Capture the cell that displays the provided text and extract its [X, Y] central coordinate. 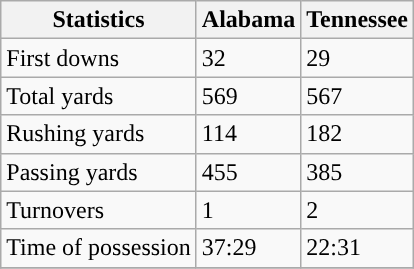
First downs [99, 58]
29 [358, 58]
Passing yards [99, 172]
182 [358, 134]
32 [248, 58]
Statistics [99, 20]
114 [248, 134]
Tennessee [358, 20]
37:29 [248, 248]
Turnovers [99, 210]
569 [248, 96]
22:31 [358, 248]
455 [248, 172]
Total yards [99, 96]
567 [358, 96]
Time of possession [99, 248]
Alabama [248, 20]
Rushing yards [99, 134]
2 [358, 210]
385 [358, 172]
1 [248, 210]
